Locate the cell with the specified text and output its [X, Y] center coordinate. 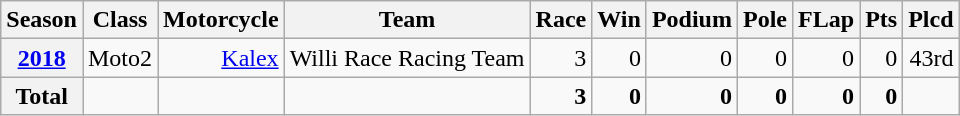
Race [561, 20]
Season [42, 20]
Win [620, 20]
Pts [882, 20]
Podium [692, 20]
Pole [764, 20]
Class [120, 20]
Plcd [931, 20]
Motorcycle [222, 20]
FLap [826, 20]
Kalex [222, 58]
Team [407, 20]
Moto2 [120, 58]
2018 [42, 58]
Total [42, 96]
Willi Race Racing Team [407, 58]
43rd [931, 58]
